Capture the cell that displays the provided text and extract its (X, Y) central coordinate. 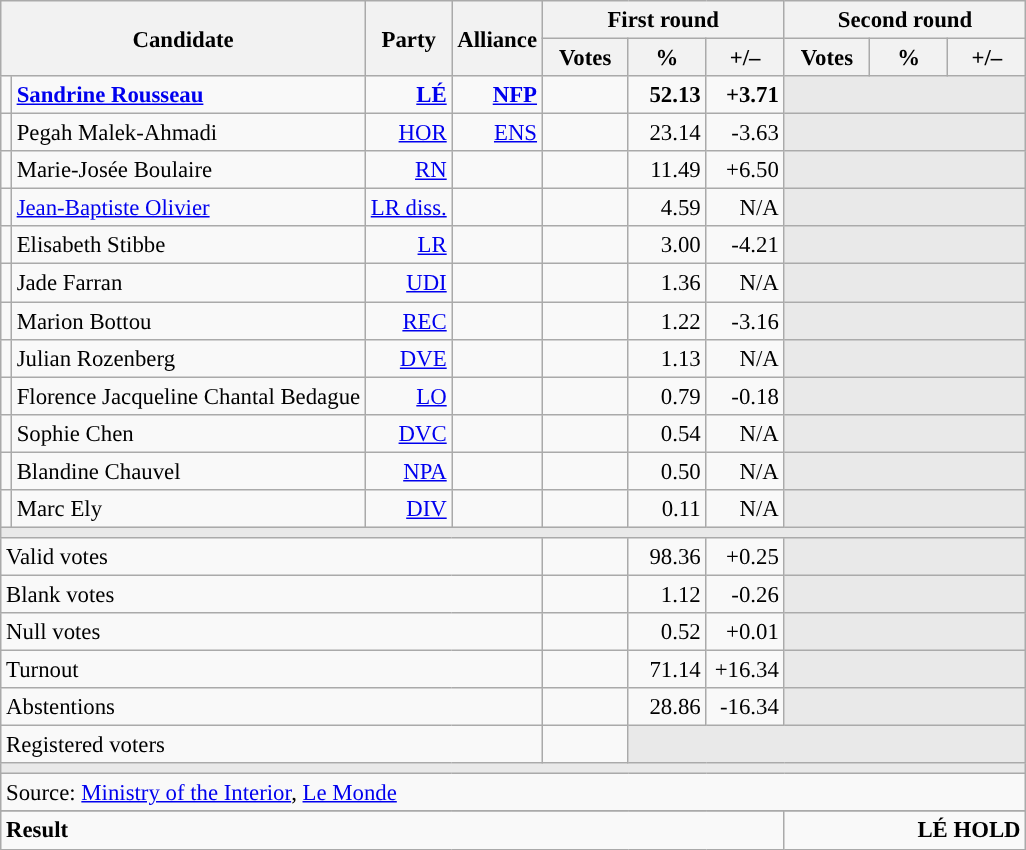
DVE (408, 358)
1.36 (667, 283)
+0.25 (745, 557)
Source: Ministry of the Interior, Le Monde (514, 793)
Null votes (272, 632)
ENS (497, 133)
Result (392, 831)
Pegah Malek-Ahmadi (188, 133)
0.50 (667, 471)
Candidate (184, 38)
UDI (408, 283)
98.36 (667, 557)
Alliance (497, 38)
Florence Jacqueline Chantal Bedague (188, 396)
Blandine Chauvel (188, 471)
+0.01 (745, 632)
11.49 (667, 170)
Marion Bottou (188, 321)
52.13 (667, 95)
NPA (408, 471)
23.14 (667, 133)
LÉ HOLD (905, 831)
Blank votes (272, 594)
HOR (408, 133)
0.54 (667, 433)
Elisabeth Stibbe (188, 245)
Jean-Baptiste Olivier (188, 208)
3.00 (667, 245)
Marc Ely (188, 509)
Turnout (272, 670)
Sandrine Rousseau (188, 95)
+16.34 (745, 670)
RN (408, 170)
-16.34 (745, 707)
-3.63 (745, 133)
Sophie Chen (188, 433)
+6.50 (745, 170)
0.79 (667, 396)
1.22 (667, 321)
LO (408, 396)
-3.16 (745, 321)
Registered voters (272, 745)
-4.21 (745, 245)
Marie-Josée Boulaire (188, 170)
4.59 (667, 208)
1.12 (667, 594)
28.86 (667, 707)
-0.18 (745, 396)
-0.26 (745, 594)
Party (408, 38)
REC (408, 321)
LÉ (408, 95)
+3.71 (745, 95)
NFP (497, 95)
LR (408, 245)
DIV (408, 509)
Julian Rozenberg (188, 358)
LR diss. (408, 208)
0.52 (667, 632)
1.13 (667, 358)
First round (663, 20)
Valid votes (272, 557)
0.11 (667, 509)
DVC (408, 433)
Second round (905, 20)
Abstentions (272, 707)
71.14 (667, 670)
Jade Farran (188, 283)
